Output the [x, y] coordinate of the center of the cell containing the given text.  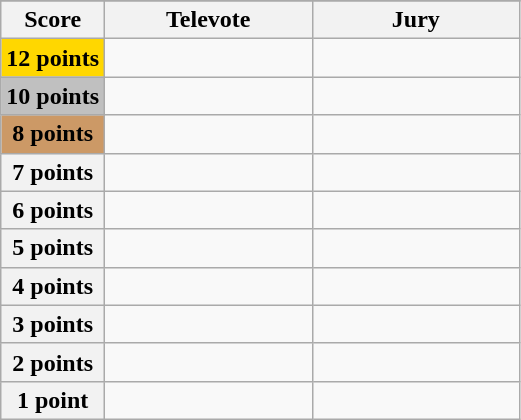
8 points [53, 134]
2 points [53, 362]
4 points [53, 286]
5 points [53, 248]
12 points [53, 58]
1 point [53, 400]
3 points [53, 324]
Score [53, 20]
Televote [209, 20]
10 points [53, 96]
6 points [53, 210]
7 points [53, 172]
Jury [416, 20]
